Extract the [X, Y] coordinate from the center of the cell holding the provided text.  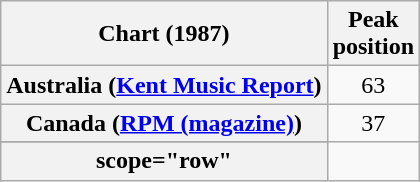
Peak position [373, 34]
Canada (RPM (magazine)) [164, 123]
Australia (Kent Music Report) [164, 85]
63 [373, 85]
scope="row" [164, 161]
37 [373, 123]
Chart (1987) [164, 34]
